Capture the cell that displays the provided text and extract its (x, y) central coordinate. 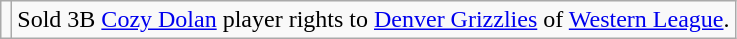
Sold 3B Cozy Dolan player rights to Denver Grizzlies of Western League. (374, 20)
